Locate the cell with the specified text and output its [X, Y] center coordinate. 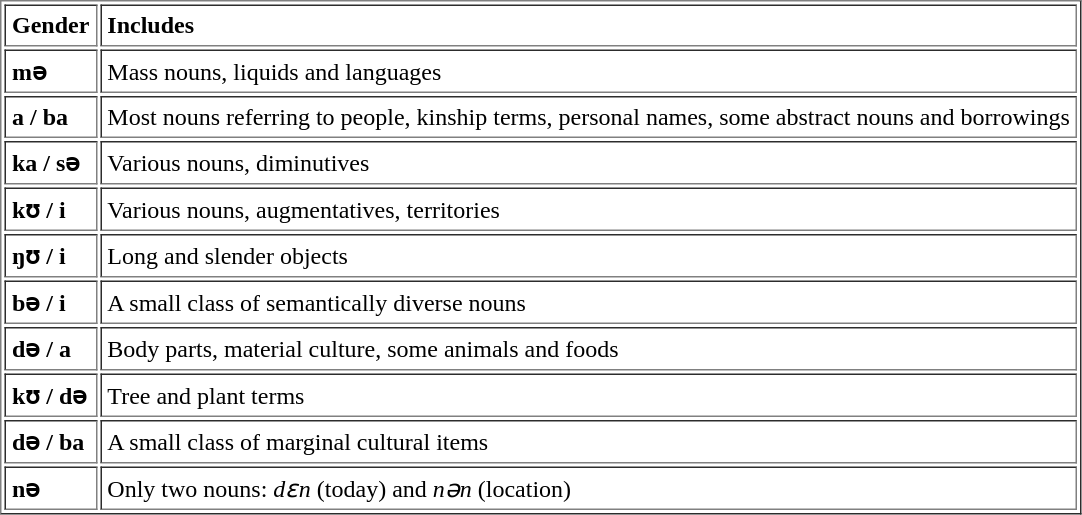
Only two nouns: dɛn (today) and nən (location) [588, 488]
nə [50, 488]
A small class of semantically diverse nouns [588, 302]
A small class of marginal cultural items [588, 442]
də / ba [50, 442]
a / ba [50, 117]
Various nouns, diminutives [588, 163]
Most nouns referring to people, kinship terms, personal names, some abstract nouns and borrowings [588, 117]
ŋʊ / i [50, 256]
Various nouns, augmentatives, territories [588, 210]
Long and slender objects [588, 256]
Tree and plant terms [588, 396]
Includes [588, 25]
Body parts, material culture, some animals and foods [588, 349]
də / a [50, 349]
bə / i [50, 302]
Gender [50, 25]
ka / sə [50, 163]
Mass nouns, liquids and languages [588, 72]
kʊ / i [50, 210]
mə [50, 72]
kʊ / də [50, 396]
